Extract the (x, y) coordinate from the center of the cell holding the provided text.  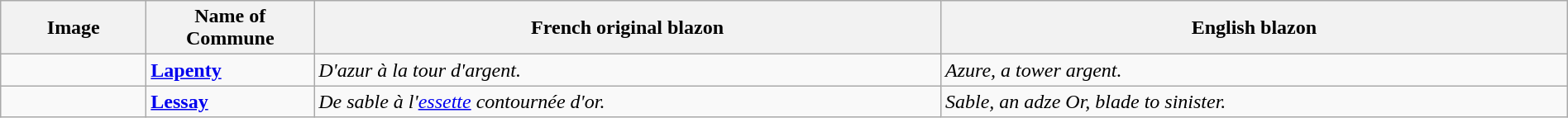
English blazon (1254, 28)
D'azur à la tour d'argent. (628, 70)
Azure, a tower argent. (1254, 70)
Lessay (230, 101)
Image (74, 28)
De sable à l'essette contournée d'or. (628, 101)
French original blazon (628, 28)
Sable, an adze Or, blade to sinister. (1254, 101)
Lapenty (230, 70)
Name of Commune (230, 28)
